Scan for the cell matching the given text and deliver its [X, Y] coordinate at center. 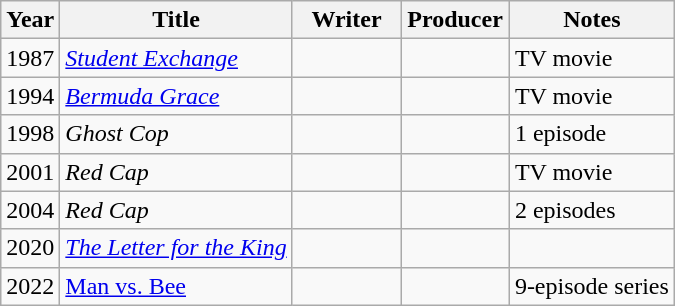
Bermuda Grace [176, 96]
Ghost Cop [176, 134]
1 episode [592, 134]
2 episodes [592, 210]
Year [30, 20]
Writer [346, 20]
The Letter for the King [176, 248]
Student Exchange [176, 58]
2001 [30, 172]
1998 [30, 134]
2004 [30, 210]
Man vs. Bee [176, 286]
Notes [592, 20]
Title [176, 20]
2020 [30, 248]
1987 [30, 58]
9-episode series [592, 286]
Producer [456, 20]
1994 [30, 96]
2022 [30, 286]
